Locate the cell with the specified text and output its [X, Y] center coordinate. 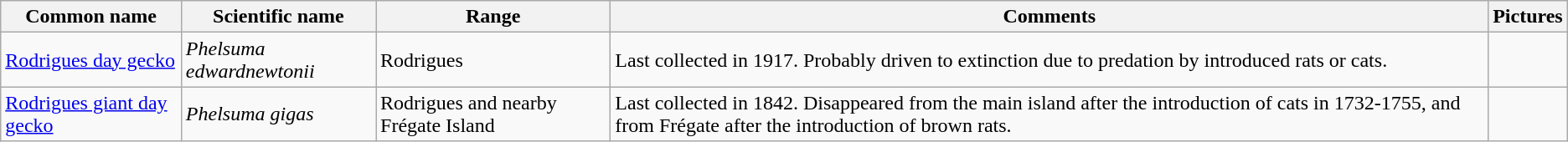
Range [493, 17]
Phelsuma edwardnewtonii [278, 60]
Comments [1050, 17]
Rodrigues day gecko [91, 60]
Rodrigues and nearby Frégate Island [493, 114]
Scientific name [278, 17]
Rodrigues giant day gecko [91, 114]
Common name [91, 17]
Rodrigues [493, 60]
Pictures [1528, 17]
Last collected in 1917. Probably driven to extinction due to predation by introduced rats or cats. [1050, 60]
Phelsuma gigas [278, 114]
